Capture the cell that displays the provided text and extract its [X, Y] central coordinate. 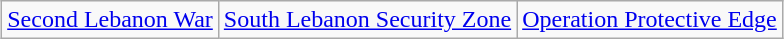
Second Lebanon War [110, 20]
Operation Protective Edge [650, 20]
South Lebanon Security Zone [367, 20]
